Output the [x, y] coordinate of the center of the cell containing the given text.  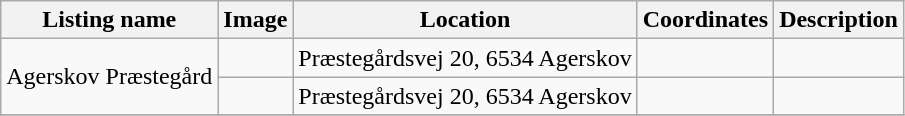
Listing name [110, 20]
Coordinates [705, 20]
Agerskov Præstegård [110, 77]
Description [839, 20]
Location [465, 20]
Image [256, 20]
